From the cell containing the given text, extract its center point as [X, Y] coordinate. 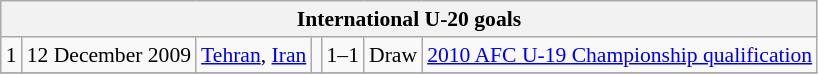
12 December 2009 [109, 55]
International U-20 goals [409, 19]
2010 AFC U-19 Championship qualification [620, 55]
1 [12, 55]
Tehran, Iran [254, 55]
Draw [393, 55]
1–1 [342, 55]
